From the cell containing the given text, extract its center point as (x, y) coordinate. 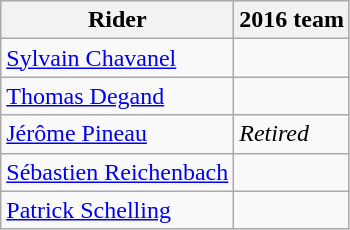
2016 team (292, 20)
Jérôme Pineau (118, 134)
Retired (292, 134)
Sylvain Chavanel (118, 58)
Patrick Schelling (118, 210)
Thomas Degand (118, 96)
Rider (118, 20)
Sébastien Reichenbach (118, 172)
